Capture the cell that displays the provided text and extract its [X, Y] central coordinate. 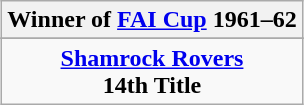
Winner of FAI Cup 1961–62 [152, 20]
Shamrock Rovers14th Title [152, 72]
